Search for the cell housing the specified text and yield its [X, Y] center coordinate. 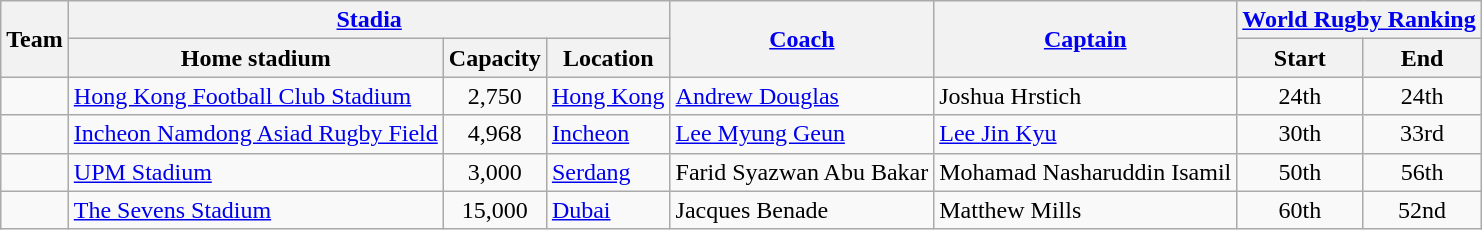
Incheon Namdong Asiad Rugby Field [256, 134]
Incheon [608, 134]
Matthew Mills [1086, 210]
Lee Jin Kyu [1086, 134]
Home stadium [256, 58]
Mohamad Nasharuddin Isamil [1086, 172]
Location [608, 58]
Coach [802, 39]
Hong Kong Football Club Stadium [256, 96]
60th [1300, 210]
2,750 [494, 96]
End [1422, 58]
Start [1300, 58]
Andrew Douglas [802, 96]
UPM Stadium [256, 172]
Team [35, 39]
52nd [1422, 210]
Jacques Benade [802, 210]
Farid Syazwan Abu Bakar [802, 172]
4,968 [494, 134]
56th [1422, 172]
Joshua Hrstich [1086, 96]
33rd [1422, 134]
15,000 [494, 210]
Serdang [608, 172]
30th [1300, 134]
50th [1300, 172]
Lee Myung Geun [802, 134]
3,000 [494, 172]
Dubai [608, 210]
Captain [1086, 39]
Hong Kong [608, 96]
Stadia [369, 20]
Capacity [494, 58]
World Rugby Ranking [1359, 20]
The Sevens Stadium [256, 210]
